Pinpoint the cell where the given text exists, returning its (x, y) midpoint coordinate. 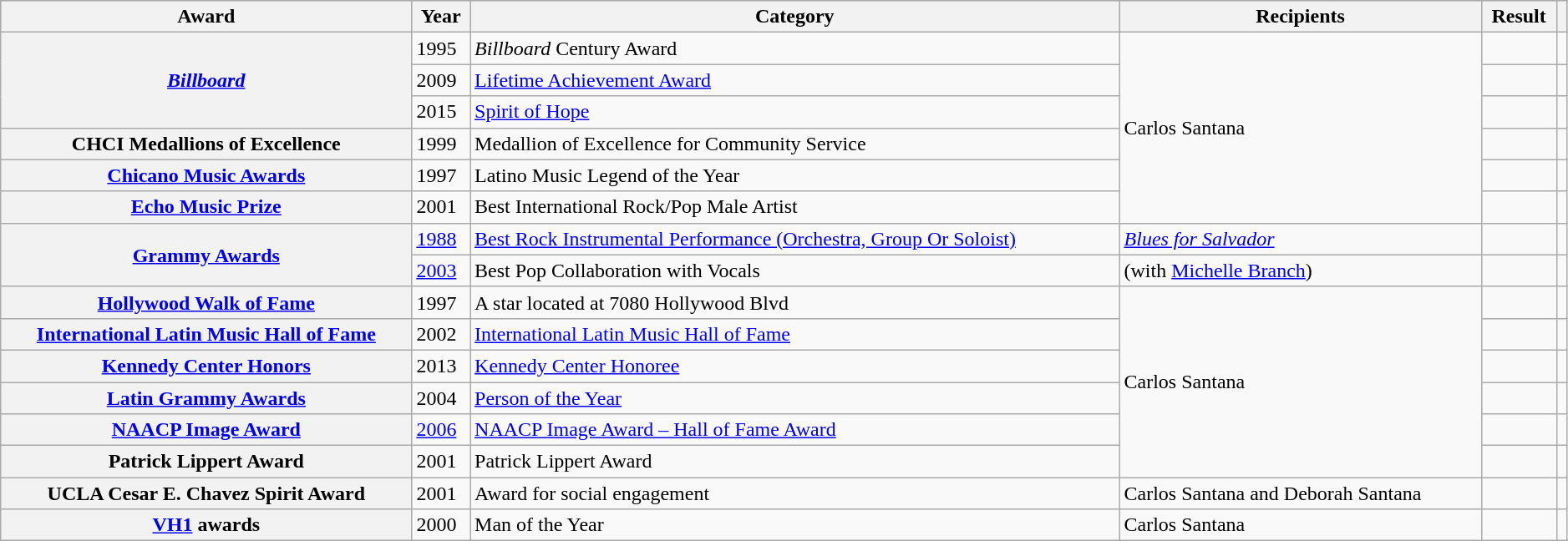
Best International Rock/Pop Male Artist (795, 207)
2000 (441, 525)
Chicano Music Awards (206, 175)
Year (441, 17)
2004 (441, 398)
Best Rock Instrumental Performance (Orchestra, Group Or Soloist) (795, 239)
Blues for Salvador (1300, 239)
Lifetime Achievement Award (795, 80)
Kennedy Center Honors (206, 366)
Carlos Santana and Deborah Santana (1300, 493)
Recipients (1300, 17)
A star located at 7080 Hollywood Blvd (795, 302)
Latin Grammy Awards (206, 398)
2003 (441, 270)
1995 (441, 48)
1999 (441, 144)
Award for social engagement (795, 493)
Billboard Century Award (795, 48)
Best Pop Collaboration with Vocals (795, 270)
NAACP Image Award – Hall of Fame Award (795, 430)
Person of the Year (795, 398)
Grammy Awards (206, 255)
Kennedy Center Honoree (795, 366)
Spirit of Hope (795, 112)
2013 (441, 366)
Man of the Year (795, 525)
Echo Music Prize (206, 207)
UCLA Cesar E. Chavez Spirit Award (206, 493)
NAACP Image Award (206, 430)
Result (1519, 17)
Latino Music Legend of the Year (795, 175)
1988 (441, 239)
Award (206, 17)
2009 (441, 80)
CHCI Medallions of Excellence (206, 144)
VH1 awards (206, 525)
Category (795, 17)
Billboard (206, 80)
2002 (441, 334)
2015 (441, 112)
Medallion of Excellence for Community Service (795, 144)
2006 (441, 430)
Hollywood Walk of Fame (206, 302)
(with Michelle Branch) (1300, 270)
